Find where the given text appears and provide that cell's center as (X, Y) coordinate. 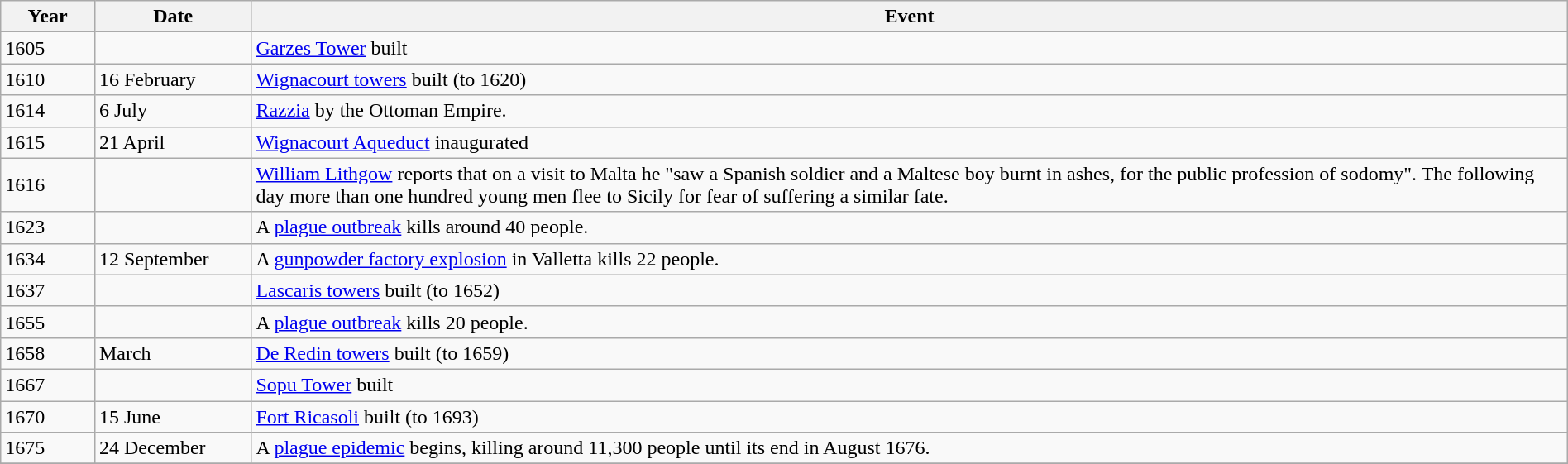
Sopu Tower built (910, 385)
1615 (48, 142)
21 April (172, 142)
A plague epidemic begins, killing around 11,300 people until its end in August 1676. (910, 448)
24 December (172, 448)
Wignacourt towers built (to 1620) (910, 79)
1675 (48, 448)
15 June (172, 416)
Event (910, 17)
Lascaris towers built (to 1652) (910, 290)
16 February (172, 79)
Razzia by the Ottoman Empire. (910, 111)
A gunpowder factory explosion in Valletta kills 22 people. (910, 259)
1623 (48, 227)
Date (172, 17)
1637 (48, 290)
Garzes Tower built (910, 48)
1605 (48, 48)
1616 (48, 185)
1667 (48, 385)
1670 (48, 416)
12 September (172, 259)
A plague outbreak kills 20 people. (910, 322)
March (172, 353)
A plague outbreak kills around 40 people. (910, 227)
Wignacourt Aqueduct inaugurated (910, 142)
1634 (48, 259)
1658 (48, 353)
1614 (48, 111)
1655 (48, 322)
De Redin towers built (to 1659) (910, 353)
Fort Ricasoli built (to 1693) (910, 416)
Year (48, 17)
6 July (172, 111)
1610 (48, 79)
